Extract the (X, Y) coordinate from the center of the cell holding the provided text.  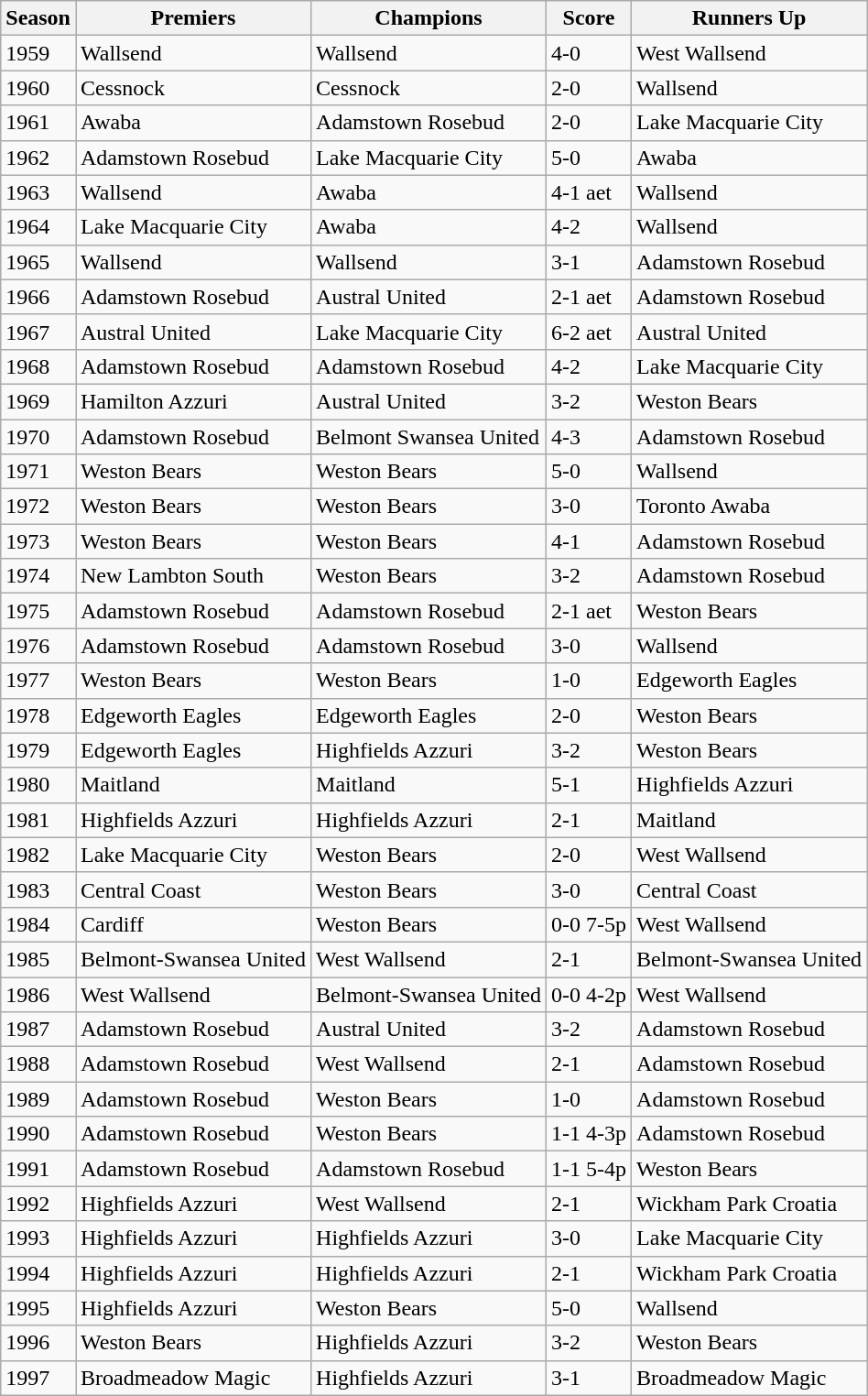
1991 (38, 1169)
1997 (38, 1378)
Season (38, 18)
Runners Up (749, 18)
1995 (38, 1308)
1983 (38, 889)
1965 (38, 262)
1988 (38, 1064)
1977 (38, 681)
4-0 (590, 53)
1979 (38, 750)
1993 (38, 1238)
1982 (38, 855)
1989 (38, 1099)
1960 (38, 88)
1992 (38, 1204)
1967 (38, 332)
1959 (38, 53)
Hamilton Azzuri (192, 401)
Champions (429, 18)
1981 (38, 820)
1971 (38, 472)
1964 (38, 227)
Cardiff (192, 924)
1-1 5-4p (590, 1169)
1984 (38, 924)
1996 (38, 1343)
6-2 aet (590, 332)
1985 (38, 959)
1973 (38, 541)
4-3 (590, 437)
0-0 7-5p (590, 924)
4-1 aet (590, 192)
5-1 (590, 785)
1968 (38, 366)
1976 (38, 646)
1975 (38, 611)
1978 (38, 715)
1980 (38, 785)
1966 (38, 297)
4-1 (590, 541)
1962 (38, 158)
Toronto Awaba (749, 507)
Belmont Swansea United (429, 437)
0-0 4-2p (590, 994)
1963 (38, 192)
New Lambton South (192, 576)
Score (590, 18)
Premiers (192, 18)
1987 (38, 1030)
1972 (38, 507)
1970 (38, 437)
1986 (38, 994)
1-1 4-3p (590, 1134)
1974 (38, 576)
1990 (38, 1134)
1969 (38, 401)
1994 (38, 1273)
1961 (38, 123)
